Locate the cell with the specified text and output its [X, Y] center coordinate. 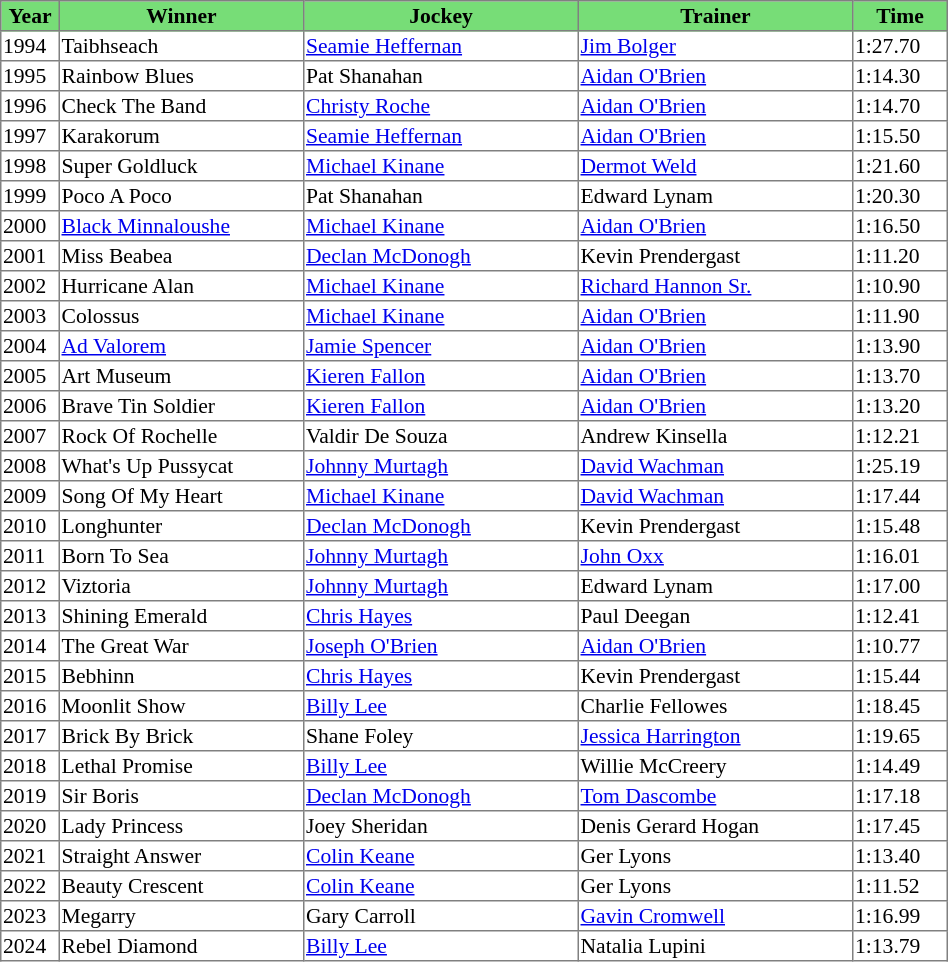
1:12.21 [900, 436]
1:17.18 [900, 796]
1:11.52 [900, 886]
1:12.41 [900, 616]
1:25.19 [900, 466]
Beauty Crescent [181, 886]
Shining Emerald [181, 616]
2010 [30, 526]
Born To Sea [181, 556]
Dermot Weld [715, 166]
Rock Of Rochelle [181, 436]
2015 [30, 676]
1:13.79 [900, 946]
Hurricane Alan [181, 286]
Art Museum [181, 376]
John Oxx [715, 556]
2004 [30, 346]
Megarry [181, 916]
2011 [30, 556]
2012 [30, 586]
1:10.90 [900, 286]
Valdir De Souza [441, 436]
2021 [30, 856]
Paul Deegan [715, 616]
2000 [30, 226]
Trainer [715, 16]
1:13.90 [900, 346]
2006 [30, 406]
Willie McCreery [715, 766]
Ad Valorem [181, 346]
Brick By Brick [181, 736]
Black Minnaloushe [181, 226]
Moonlit Show [181, 706]
2024 [30, 946]
Tom Dascombe [715, 796]
2017 [30, 736]
2003 [30, 316]
1996 [30, 106]
1:13.70 [900, 376]
1997 [30, 136]
Viztoria [181, 586]
1:11.20 [900, 256]
1:14.70 [900, 106]
2008 [30, 466]
Lethal Promise [181, 766]
1:19.65 [900, 736]
1:15.50 [900, 136]
Jessica Harrington [715, 736]
Christy Roche [441, 106]
Check The Band [181, 106]
1999 [30, 196]
1:15.48 [900, 526]
Lady Princess [181, 826]
1:13.20 [900, 406]
1:11.90 [900, 316]
2014 [30, 646]
2020 [30, 826]
2018 [30, 766]
2013 [30, 616]
Straight Answer [181, 856]
2002 [30, 286]
Colossus [181, 316]
Winner [181, 16]
1:10.77 [900, 646]
Karakorum [181, 136]
1:13.40 [900, 856]
2023 [30, 916]
1:17.00 [900, 586]
Bebhinn [181, 676]
Jockey [441, 16]
1:20.30 [900, 196]
2005 [30, 376]
Longhunter [181, 526]
2016 [30, 706]
1:16.99 [900, 916]
1:14.30 [900, 76]
2019 [30, 796]
Rainbow Blues [181, 76]
1995 [30, 76]
Super Goldluck [181, 166]
What's Up Pussycat [181, 466]
The Great War [181, 646]
Sir Boris [181, 796]
Time [900, 16]
1:17.44 [900, 496]
1:17.45 [900, 826]
Taibhseach [181, 46]
Rebel Diamond [181, 946]
Poco A Poco [181, 196]
1:18.45 [900, 706]
2009 [30, 496]
1:27.70 [900, 46]
2007 [30, 436]
Miss Beabea [181, 256]
Andrew Kinsella [715, 436]
Gavin Cromwell [715, 916]
Natalia Lupini [715, 946]
1994 [30, 46]
1998 [30, 166]
Song Of My Heart [181, 496]
Shane Foley [441, 736]
Joey Sheridan [441, 826]
Jim Bolger [715, 46]
1:16.50 [900, 226]
Charlie Fellowes [715, 706]
Year [30, 16]
1:21.60 [900, 166]
2001 [30, 256]
Brave Tin Soldier [181, 406]
Jamie Spencer [441, 346]
Richard Hannon Sr. [715, 286]
Denis Gerard Hogan [715, 826]
Gary Carroll [441, 916]
1:15.44 [900, 676]
1:14.49 [900, 766]
Joseph O'Brien [441, 646]
1:16.01 [900, 556]
2022 [30, 886]
